Return the [x, y] coordinate for the center point of the cell that contains the specified text.  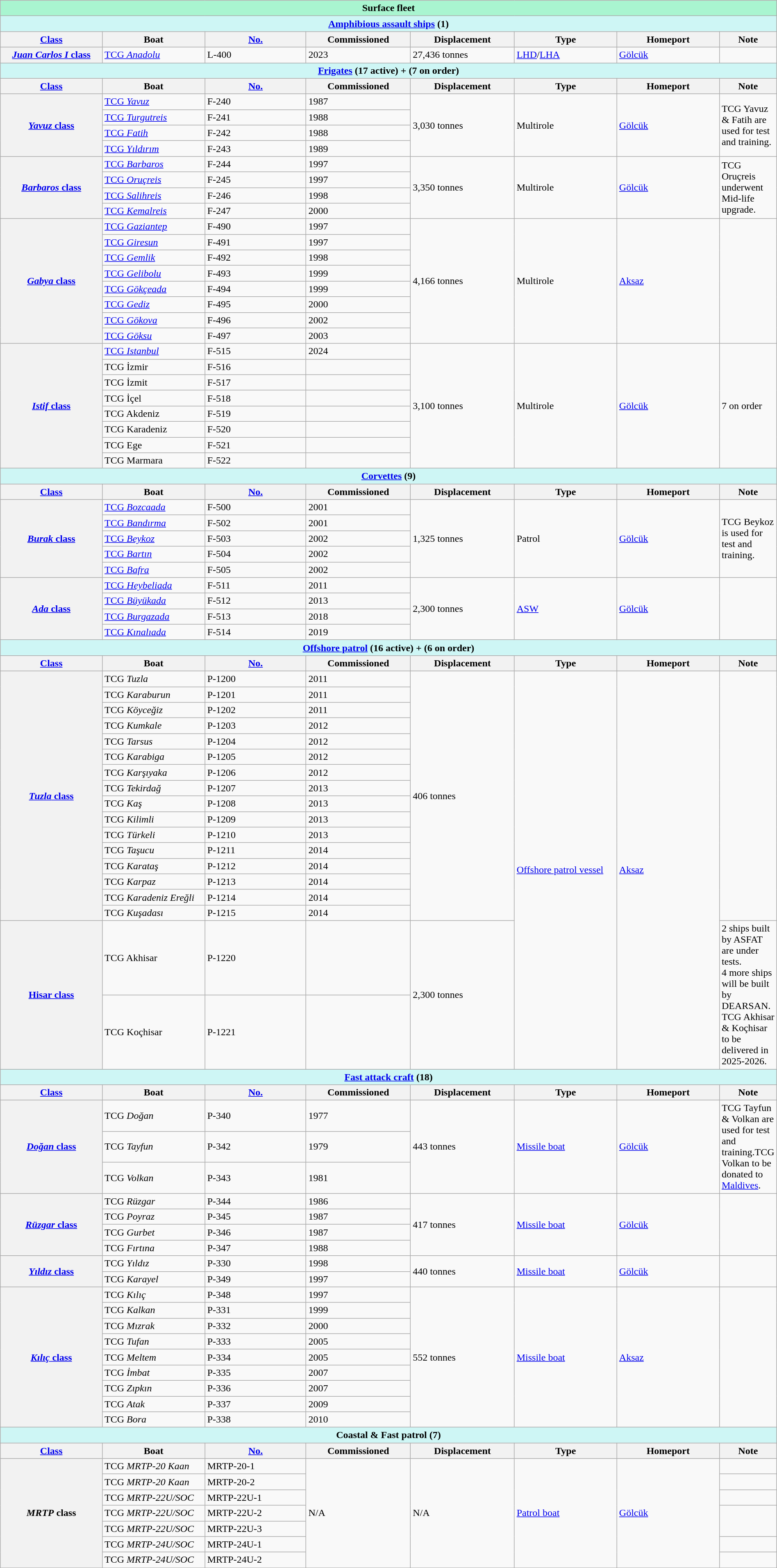
F-244 [256, 164]
P-334 [256, 1357]
P-347 [256, 1248]
TCG Göksu [154, 336]
F-491 [256, 242]
F-494 [256, 289]
2018 [358, 616]
F-505 [256, 570]
TCG Volkan [154, 1178]
TCG Burgazada [154, 616]
TCG Bora [154, 1420]
Juan Carlos I class [52, 55]
Frigates (17 active) + (7 on order) [388, 70]
P-1207 [256, 788]
F-514 [256, 632]
P-1213 [256, 882]
P-348 [256, 1295]
TCG Akhisar [154, 957]
TCG Giresun [154, 242]
TCG Gaziantep [154, 227]
P-1200 [256, 679]
TCG Oruçreis [154, 180]
TCG Tuzla [154, 679]
TCG Kalkan [154, 1310]
P-1212 [256, 866]
MRTP-22U-1 [256, 1498]
2009 [358, 1404]
F-241 [256, 117]
TCG Bafra [154, 570]
P-333 [256, 1341]
P-340 [256, 1116]
TCG Bandırma [154, 523]
P-1220 [256, 957]
MRTP class [52, 1513]
F-496 [256, 320]
P-1209 [256, 819]
P-1214 [256, 897]
1981 [358, 1178]
ASW [566, 609]
TCG Oruçreis underwent Mid-life upgrade. [748, 187]
Ada class [52, 609]
TCG Ege [154, 445]
TCG Karpaz [154, 882]
Doğan class [52, 1147]
P-1203 [256, 726]
2023 [358, 55]
27,436 tonnes [463, 55]
TCG Kılıç [154, 1295]
F-497 [256, 336]
Patrol [566, 539]
P-1205 [256, 757]
TCG Tekirdağ [154, 788]
TCG Karadeniz Ereğli [154, 897]
TCG Gemlik [154, 258]
Yavuz class [52, 125]
F-517 [256, 382]
TCG Tufan [154, 1341]
F-511 [256, 585]
TCG Doğan [154, 1116]
2010 [358, 1420]
P-337 [256, 1404]
TCG Atak [154, 1404]
F-240 [256, 102]
TCG Kınalıada [154, 632]
440 tonnes [463, 1271]
F-518 [256, 398]
Hisar class [52, 995]
TCG Tayfun & Volkan are used for test and training.TCG Volkan to be donated to Maldives. [748, 1147]
443 tonnes [463, 1147]
F-500 [256, 507]
P-335 [256, 1373]
2003 [358, 336]
TCG İmbat [154, 1373]
1989 [358, 148]
TCG Koçhisar [154, 1032]
TCG Köyceğiz [154, 710]
F-513 [256, 616]
406 tonnes [463, 796]
Rüzgar class [52, 1225]
Gabya class [52, 281]
Corvettes (9) [388, 476]
TCG Büyükada [154, 601]
TCG Akdeniz [154, 414]
Offshore patrol vessel [566, 870]
TCG Turgutreis [154, 117]
TCG Karabiga [154, 757]
P-1221 [256, 1032]
F-243 [256, 148]
P-1201 [256, 695]
P-331 [256, 1310]
F-516 [256, 367]
P-1215 [256, 913]
F-493 [256, 273]
MRTP-20-2 [256, 1482]
TCG İçel [154, 398]
Burak class [52, 539]
Istif class [52, 406]
1979 [358, 1147]
3,350 tonnes [463, 187]
1986 [358, 1201]
TCG Gelibolu [154, 273]
TCG Yavuz [154, 102]
F-502 [256, 523]
TCG Fatih [154, 133]
F-242 [256, 133]
TCG Salihreis [154, 195]
TCG Barbaros [154, 164]
TCG Karaburun [154, 695]
F-492 [256, 258]
LHD/LHA [566, 55]
417 tonnes [463, 1225]
TCG İzmir [154, 367]
L-400 [256, 55]
TCG Mızrak [154, 1326]
Barbaros class [52, 187]
F-495 [256, 305]
Surface fleet [388, 8]
F-245 [256, 180]
P-344 [256, 1201]
Fast attack craft (18) [388, 1077]
TCG Beykoz is used for test and training. [748, 539]
P-1206 [256, 773]
P-330 [256, 1263]
TCG İzmit [154, 382]
TCG Fırtına [154, 1248]
TCG Taşucu [154, 850]
TCG Karataş [154, 866]
TCG Yıldız [154, 1263]
P-332 [256, 1326]
3,030 tonnes [463, 125]
TCG Kemalreis [154, 211]
2019 [358, 632]
Patrol boat [566, 1513]
TCG Gurbet [154, 1232]
TCG Meltem [154, 1357]
P-345 [256, 1217]
TCG Yavuz & Fatih are used for test and training. [748, 125]
4,166 tonnes [463, 281]
TCG Kuşadası [154, 913]
TCG Karayel [154, 1279]
P-1202 [256, 710]
TCG Tarsus [154, 741]
TCG Istanbul [154, 351]
Kılıç class [52, 1357]
P-336 [256, 1388]
TCG Anadolu [154, 55]
TCG Karadeniz [154, 429]
TCG Türkeli [154, 835]
2 ships built by ASFAT are under tests.4 more ships will be built by DEARSAN. TCG Akhisar & Koçhisar to be delivered in 2025-2026. [748, 995]
TCG Bozcaada [154, 507]
TCG Gökçeada [154, 289]
Coastal & Fast patrol (7) [388, 1435]
F-246 [256, 195]
F-522 [256, 461]
F-512 [256, 601]
P-342 [256, 1147]
F-519 [256, 414]
TCG Karşıyaka [154, 773]
MRTP-24U-2 [256, 1560]
Yıldız class [52, 1271]
2024 [358, 351]
F-503 [256, 539]
F-520 [256, 429]
P-346 [256, 1232]
TCG Zıpkın [154, 1388]
MRTP-22U-3 [256, 1529]
P-343 [256, 1178]
3,100 tonnes [463, 406]
TCG Heybeliada [154, 585]
TCG Yıldırım [154, 148]
Tuzla class [52, 796]
P-1204 [256, 741]
F-490 [256, 227]
MRTP-24U-1 [256, 1544]
Offshore patrol (16 active) + (6 on order) [388, 648]
TCG Gediz [154, 305]
MRTP-22U-2 [256, 1513]
Amphibious assault ships (1) [388, 24]
TCG Kumkale [154, 726]
TCG Bartın [154, 554]
TCG Rüzgar [154, 1201]
P-338 [256, 1420]
1,325 tonnes [463, 539]
F-515 [256, 351]
F-247 [256, 211]
TCG Marmara [154, 461]
F-521 [256, 445]
F-504 [256, 554]
7 on order [748, 406]
TCG Gökova [154, 320]
P-349 [256, 1279]
P-1210 [256, 835]
TCG Beykoz [154, 539]
552 tonnes [463, 1357]
1977 [358, 1116]
TCG Poyraz [154, 1217]
TCG Tayfun [154, 1147]
TCG Kilimli [154, 819]
MRTP-20-1 [256, 1466]
P-1211 [256, 850]
P-1208 [256, 804]
TCG Kaş [154, 804]
